Locate the cell with the specified text and output its [x, y] center coordinate. 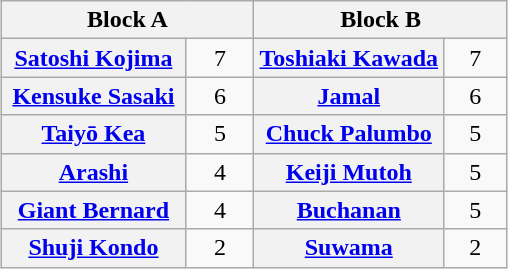
Arashi [94, 172]
Shuji Kondo [94, 248]
Giant Bernard [94, 210]
Jamal [349, 96]
Chuck Palumbo [349, 134]
Taiyō Kea [94, 134]
Buchanan [349, 210]
Block B [380, 20]
Keiji Mutoh [349, 172]
Toshiaki Kawada [349, 58]
Suwama [349, 248]
Satoshi Kojima [94, 58]
Kensuke Sasaki [94, 96]
Block A [128, 20]
